Find where the given text appears and provide that cell's center as (x, y) coordinate. 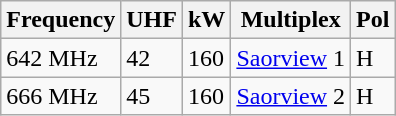
45 (152, 96)
Frequency (61, 20)
42 (152, 58)
UHF (152, 20)
Multiplex (291, 20)
642 MHz (61, 58)
Saorview 1 (291, 58)
kW (206, 20)
666 MHz (61, 96)
Saorview 2 (291, 96)
Pol (373, 20)
